From the cell containing the given text, extract its center point as [x, y] coordinate. 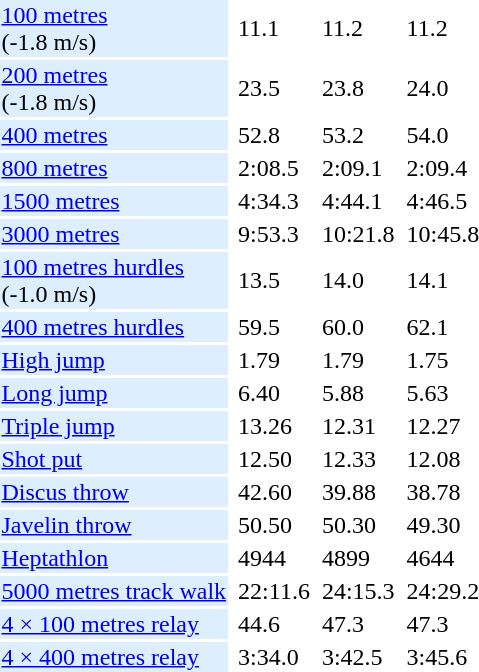
100 metres hurdles (-1.0 m/s) [114, 280]
23.8 [358, 88]
4 × 400 metres relay [114, 657]
5000 metres track walk [114, 591]
39.88 [358, 492]
11.1 [274, 28]
4 × 100 metres relay [114, 624]
52.8 [274, 135]
50.30 [358, 525]
4:44.1 [358, 201]
12.31 [358, 426]
High jump [114, 360]
50.50 [274, 525]
23.5 [274, 88]
3000 metres [114, 234]
4899 [358, 558]
24:15.3 [358, 591]
53.2 [358, 135]
400 metres hurdles [114, 327]
Shot put [114, 459]
47.3 [358, 624]
6.40 [274, 393]
60.0 [358, 327]
Javelin throw [114, 525]
Heptathlon [114, 558]
13.26 [274, 426]
Discus throw [114, 492]
1500 metres [114, 201]
42.60 [274, 492]
22:11.6 [274, 591]
200 metres (-1.8 m/s) [114, 88]
3:42.5 [358, 657]
100 metres (-1.8 m/s) [114, 28]
2:09.1 [358, 168]
4944 [274, 558]
Triple jump [114, 426]
14.0 [358, 280]
9:53.3 [274, 234]
4:34.3 [274, 201]
13.5 [274, 280]
Long jump [114, 393]
5.88 [358, 393]
2:08.5 [274, 168]
12.33 [358, 459]
3:34.0 [274, 657]
10:21.8 [358, 234]
800 metres [114, 168]
59.5 [274, 327]
44.6 [274, 624]
11.2 [358, 28]
400 metres [114, 135]
12.50 [274, 459]
